Output the (x, y) coordinate of the center of the cell containing the given text.  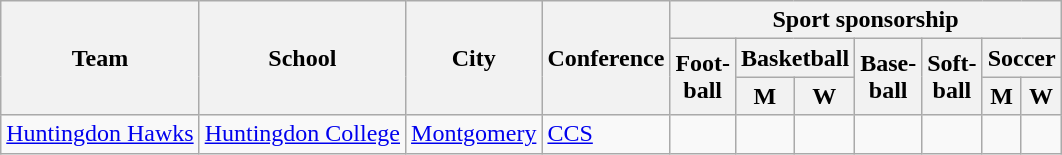
City (474, 58)
Conference (606, 58)
Base-ball (888, 77)
Basketball (796, 58)
Montgomery (474, 134)
CCS (606, 134)
Soccer (1022, 58)
Soft-ball (952, 77)
Team (100, 58)
Foot-ball (703, 77)
Sport sponsorship (866, 20)
Huntingdon Hawks (100, 134)
Huntingdon College (302, 134)
School (302, 58)
